Detect which cell encompasses the target text, then output its (x, y) center coordinate. 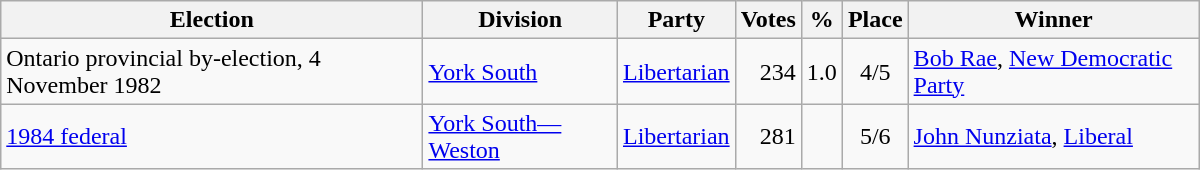
234 (768, 72)
% (822, 20)
Votes (768, 20)
Bob Rae, New Democratic Party (1054, 72)
Ontario provincial by-election, 4 November 1982 (212, 72)
York South—Weston (520, 136)
Winner (1054, 20)
Place (875, 20)
John Nunziata, Liberal (1054, 136)
5/6 (875, 136)
Division (520, 20)
Party (676, 20)
1.0 (822, 72)
281 (768, 136)
Election (212, 20)
York South (520, 72)
4/5 (875, 72)
1984 federal (212, 136)
